Find where the given text appears and provide that cell's center as [X, Y] coordinate. 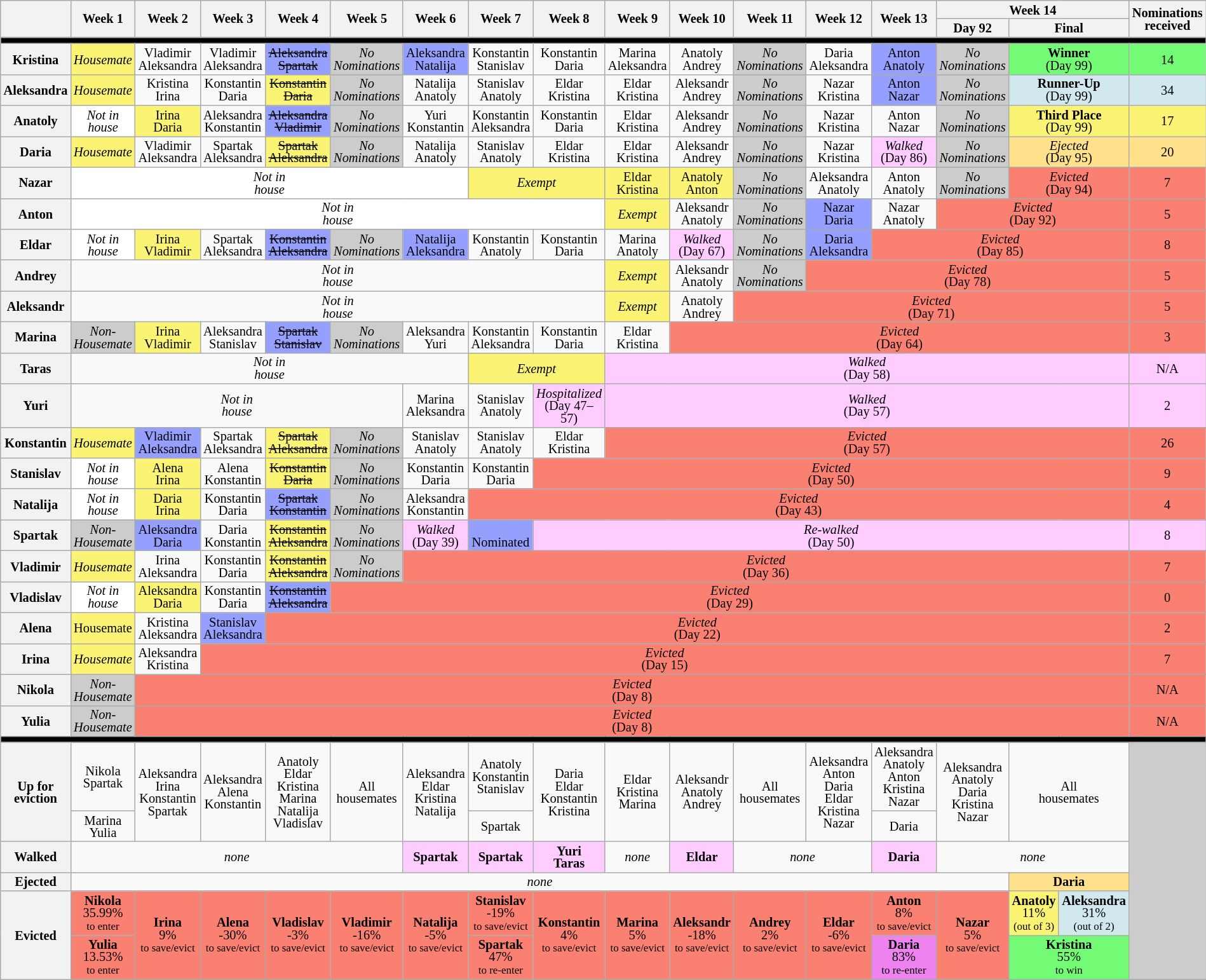
Week 11 [770, 18]
Nikola35.99%to enter [103, 913]
Marina5%to save/evict [638, 936]
Aleksandr-18%to save/evict [701, 936]
DariaIrina [168, 505]
Evicted(Day 50) [831, 473]
Nikola [36, 690]
Andrey2%to save/evict [770, 936]
AnatolyAnton [701, 183]
Konstantin4%to save/evict [569, 936]
Yuri [36, 405]
Walked(Day 57) [867, 405]
Alena-30%to save/evict [233, 936]
AnatolyEldarKristinaMarinaNatalijaVladislav [299, 792]
DariaKonstantin [233, 535]
Daria83%to re-enter [904, 957]
Konstantin [36, 442]
Week 12 [839, 18]
Evicted [36, 936]
3 [1168, 337]
Winner(Day 99) [1069, 58]
Anatoly11%(out of 3) [1034, 913]
Walked(Day 39) [436, 535]
Final [1069, 28]
StanislavAleksandra [233, 628]
9 [1168, 473]
Week 8 [569, 18]
AleksandraSpartak [299, 58]
Re-walked(Day 50) [831, 535]
Marina [36, 337]
AleksandrAnatolyAndrey [701, 792]
Week 4 [299, 18]
Vladimir [36, 566]
Runner-Up(Day 99) [1069, 90]
AlenaIrina [168, 473]
KonstantinAnatoly [501, 244]
Spartak47%to re-enter [501, 957]
Evicted(Day 92) [1033, 214]
YuriKonstantin [436, 121]
AleksandraAnatolyDariaKristinaNazar [973, 792]
Evicted(Day 57) [867, 442]
AnatolyKonstantinStanislav [501, 777]
Nominationsreceived [1168, 18]
Eldar-6%to save/evict [839, 936]
Aleksandr [36, 306]
NazarAnatoly [904, 214]
20 [1168, 151]
Nazar [36, 183]
Vladislav-3%to save/evict [299, 936]
Week 10 [701, 18]
AleksandraEldarKristinaNatalija [436, 792]
AleksandraAlenaKonstantin [233, 792]
AlenaKonstantin [233, 473]
Andrey [36, 276]
Ejected [36, 881]
Evicted(Day 64) [899, 337]
Walked(Day 67) [701, 244]
NazarDaria [839, 214]
Evicted(Day 15) [665, 658]
Anton [36, 214]
Week 7 [501, 18]
Evicted(Day 78) [968, 276]
KonstantinStanislav [501, 58]
Evicted(Day 22) [698, 628]
AleksandraAnatoly [839, 183]
Week 3 [233, 18]
Irina [36, 658]
Nazar5%to save/evict [973, 936]
Anton8%to save/evict [904, 913]
Week 1 [103, 18]
Stanislav-19%to save/evict [501, 913]
MarinaYulia [103, 826]
Yulia [36, 721]
Week 14 [1033, 9]
Week 9 [638, 18]
14 [1168, 58]
Ejected(Day 95) [1069, 151]
Evicted(Day 29) [729, 597]
AleksandraIrinaKonstantinSpartak [168, 792]
Taras [36, 369]
NikolaSpartak [103, 777]
EldarKristinaMarina [638, 792]
AleksandraNatalija [436, 58]
Week 5 [367, 18]
Yulia13.53%to enter [103, 957]
NatalijaAleksandra [436, 244]
Third Place(Day 99) [1069, 121]
IrinaDaria [168, 121]
Day 92 [973, 28]
Vladislav [36, 597]
4 [1168, 505]
Aleksandra31%(out of 2) [1094, 913]
Anatoly [36, 121]
SpartakStanislav [299, 337]
Hospitalized(Day 47–57) [569, 405]
Walked(Day 86) [904, 151]
Vladimir-16%to save/evict [367, 936]
SpartakKonstantin [299, 505]
17 [1168, 121]
YuriTaras [569, 857]
Evicted(Day 94) [1069, 183]
Irina9%to save/evict [168, 936]
DariaEldarKonstantinKristina [569, 792]
Walked(Day 58) [867, 369]
Week 6 [436, 18]
Evicted(Day 71) [932, 306]
Kristina55%to win [1069, 957]
AleksandraYuri [436, 337]
AleksandraAntonDariaEldarKristinaNazar [839, 792]
Week 13 [904, 18]
Evicted(Day 85) [1000, 244]
AleksandraStanislav [233, 337]
Natalija [36, 505]
Up foreviction [36, 792]
AleksandraAnatolyAntonKristinaNazar [904, 777]
Kristina [36, 58]
Aleksandra [36, 90]
KristinaIrina [168, 90]
Walked [36, 857]
MarinaAnatoly [638, 244]
Evicted(Day 36) [766, 566]
Week 2 [168, 18]
Evicted(Day 43) [799, 505]
AleksandraVladimir [299, 121]
0 [1168, 597]
IrinaAleksandra [168, 566]
Alena [36, 628]
Nominated [501, 535]
Natalija-5%to save/evict [436, 936]
26 [1168, 442]
34 [1168, 90]
AleksandraKristina [168, 658]
KristinaAleksandra [168, 628]
Stanislav [36, 473]
